Identify which cell holds the provided text, then report its (x, y) central coordinate. 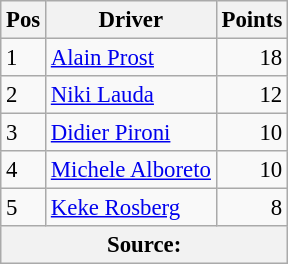
Pos (24, 20)
18 (252, 58)
8 (252, 208)
Didier Pironi (132, 133)
5 (24, 208)
Source: (144, 245)
Alain Prost (132, 58)
3 (24, 133)
12 (252, 95)
Points (252, 20)
Niki Lauda (132, 95)
Michele Alboreto (132, 170)
Keke Rosberg (132, 208)
1 (24, 58)
4 (24, 170)
Driver (132, 20)
2 (24, 95)
